Output the [x, y] coordinate of the center of the cell containing the given text.  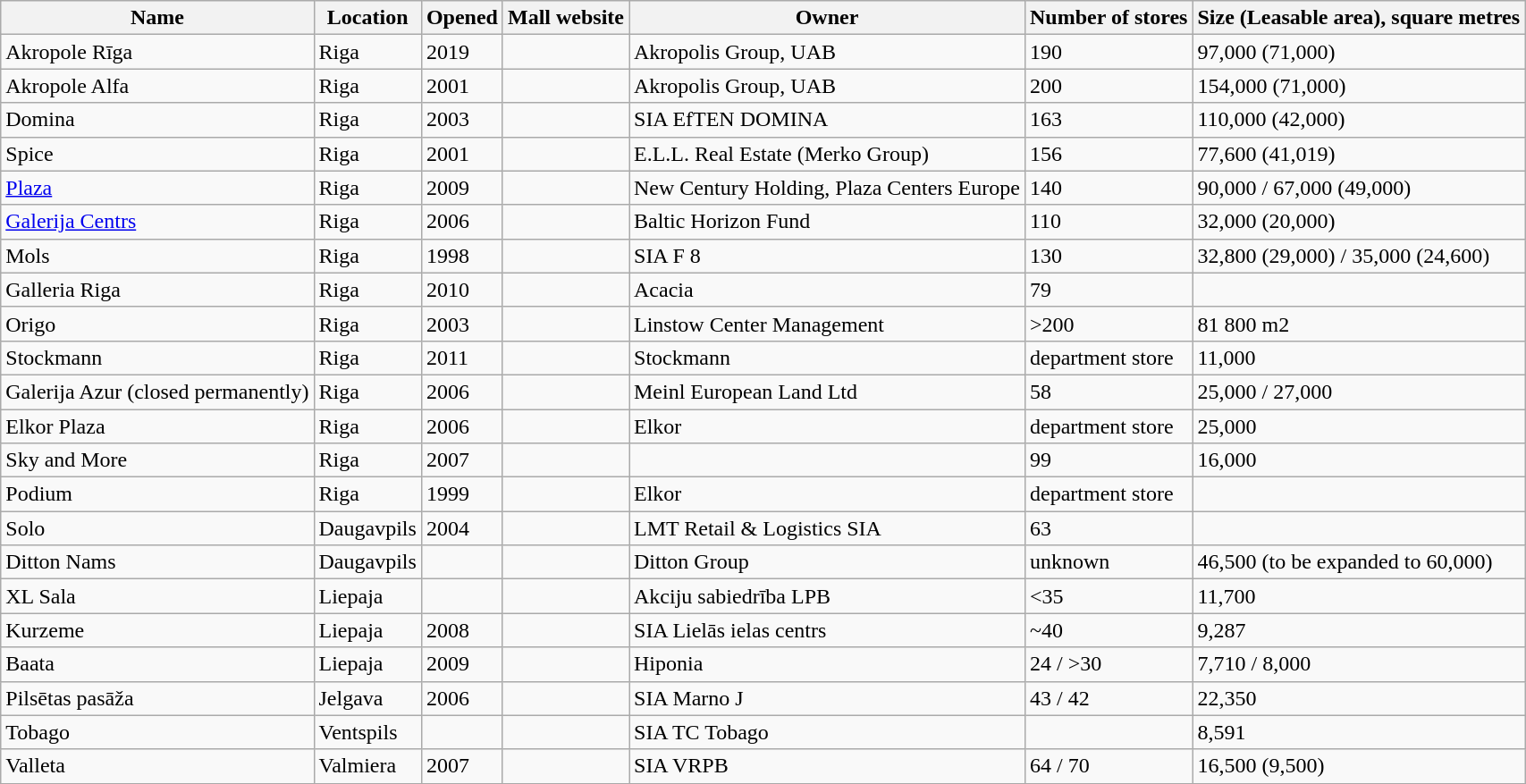
Location [367, 18]
2008 [461, 630]
90,000 / 67,000 (49,000) [1359, 188]
Akropole Alfa [157, 86]
<35 [1109, 596]
Valmiera [367, 766]
Name [157, 18]
Opened [461, 18]
32,800 (29,000) / 35,000 (24,600) [1359, 256]
200 [1109, 86]
>200 [1109, 324]
64 / 70 [1109, 766]
Akropole Rīga [157, 52]
Mall website [565, 18]
63 [1109, 528]
unknown [1109, 562]
Meinl European Land Ltd [828, 392]
99 [1109, 460]
Jelgava [367, 698]
Baata [157, 664]
Ditton Group [828, 562]
Akciju sabiedrība LPB [828, 596]
1998 [461, 256]
Hiponia [828, 664]
7,710 / 8,000 [1359, 664]
SIA Marno J [828, 698]
156 [1109, 154]
32,000 (20,000) [1359, 222]
Sky and More [157, 460]
Origo [157, 324]
22,350 [1359, 698]
Pilsētas pasāža [157, 698]
2019 [461, 52]
Galerija Azur (closed permanently) [157, 392]
Spice [157, 154]
2004 [461, 528]
XL Sala [157, 596]
9,287 [1359, 630]
16,500 (9,500) [1359, 766]
Galleria Riga [157, 290]
2010 [461, 290]
58 [1109, 392]
110,000 (42,000) [1359, 120]
Solo [157, 528]
163 [1109, 120]
81 800 m2 [1359, 324]
11,700 [1359, 596]
Valleta [157, 766]
E.L.L. Real Estate (Merko Group) [828, 154]
130 [1109, 256]
SIA VRPB [828, 766]
LMT Retail & Logistics SIA [828, 528]
~40 [1109, 630]
24 / >30 [1109, 664]
Ventspils [367, 732]
97,000 (71,000) [1359, 52]
79 [1109, 290]
2011 [461, 358]
Number of stores [1109, 18]
77,600 (41,019) [1359, 154]
SIA TC Tobago [828, 732]
16,000 [1359, 460]
43 / 42 [1109, 698]
25,000 [1359, 426]
Linstow Center Management [828, 324]
New Century Holding, Plaza Centers Europe [828, 188]
25,000 / 27,000 [1359, 392]
190 [1109, 52]
Mols [157, 256]
140 [1109, 188]
SIA Lielās ielas centrs [828, 630]
Baltic Horizon Fund [828, 222]
Kurzeme [157, 630]
1999 [461, 494]
Domina [157, 120]
SIA F 8 [828, 256]
Size (Leasable area), square metres [1359, 18]
46,500 (to be expanded to 60,000) [1359, 562]
Elkor Plaza [157, 426]
Tobago [157, 732]
11,000 [1359, 358]
Ditton Nams [157, 562]
8,591 [1359, 732]
Podium [157, 494]
SIA EfTEN DOMINA [828, 120]
Owner [828, 18]
Galerija Centrs [157, 222]
110 [1109, 222]
154,000 (71,000) [1359, 86]
Plaza [157, 188]
Acacia [828, 290]
